Extract the (x, y) coordinate from the center of the cell holding the provided text.  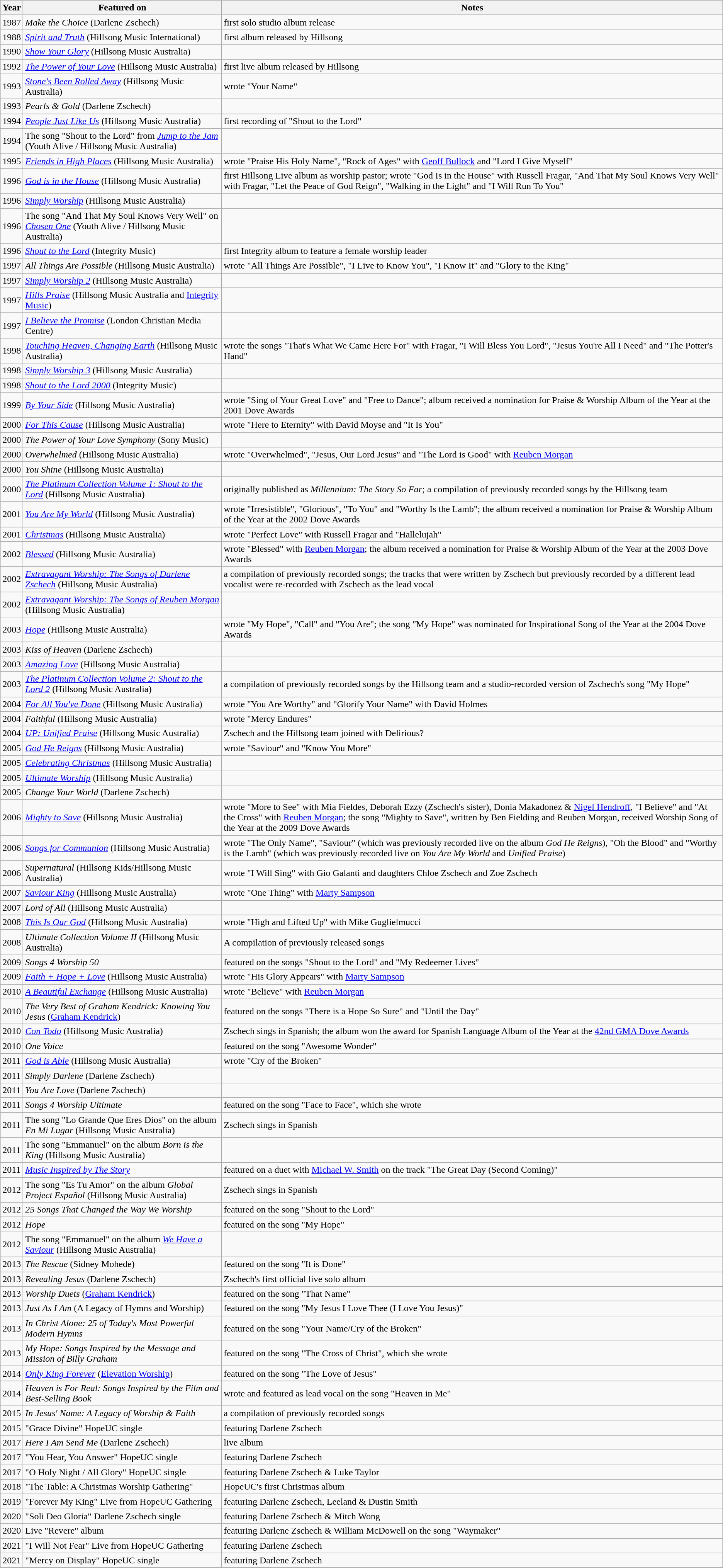
"I Will Not Fear" Live from HopeUC Gathering (122, 1546)
Christmas (Hillsong Music Australia) (122, 534)
featured on the songs "There is a Hope So Sure" and "Until the Day" (472, 1012)
This Is Our God (Hillsong Music Australia) (122, 922)
The Rescue (Sidney Mohede) (122, 1264)
Ultimate Worship (Hillsong Music Australia) (122, 777)
My Hope: Songs Inspired by the Message and Mission of Billy Graham (122, 1353)
wrote the songs "That's What We Came Here For" with Fragar, "I Will Bless You Lord", "Jesus You're All I Need" and "The Potter's Hand" (472, 351)
featured on the song "Your Name/Cry of the Broken" (472, 1328)
wrote "Praise His Holy Name", "Rock of Ages" with Geoff Bullock and "Lord I Give Myself" (472, 161)
wrote "Your Name" (472, 87)
wrote "My Hope", "Call" and "You Are"; the song "My Hope" was nominated for Inspirational Song of the Year at the 2004 Dove Awards (472, 630)
God is in the House (Hillsong Music Australia) (122, 181)
Simply Worship 3 (Hillsong Music Australia) (122, 371)
Shout to the Lord (Integrity Music) (122, 251)
1992 (12, 66)
In Jesus' Name: A Legacy of Worship & Faith (122, 1413)
UP: Unified Praise (Hillsong Music Australia) (122, 733)
The song "Emmanuel" on the album We Have a Saviour (Hillsong Music Australia) (122, 1244)
featured on the song "That Name" (472, 1294)
wrote "I Will Sing" with Gio Galanti and daughters Chloe Zschech and Zoe Zschech (472, 873)
Songs 4 Worship Ultimate (122, 1105)
featured on the song "The Cross of Christ", which she wrote (472, 1353)
In Christ Alone: 25 of Today's Most Powerful Modern Hymns (122, 1328)
live album (472, 1443)
You Shine (Hillsong Music Australia) (122, 469)
Notes (472, 8)
Songs for Communion (Hillsong Music Australia) (122, 848)
wrote and featured as lead vocal on the song "Heaven in Me" (472, 1393)
Kiss of Heaven (Darlene Zschech) (122, 650)
wrote "Perfect Love" with Russell Fragar and "Hallelujah" (472, 534)
Make the Choice (Darlene Zschech) (122, 22)
wrote "Saviour" and "Know You More" (472, 748)
"Mercy on Display" HopeUC single (122, 1560)
first recording of "Shout to the Lord" (472, 121)
featuring Darlene Zschech & Mitch Wong (472, 1516)
Zschech and the Hillsong team joined with Delirious? (472, 733)
Shout to the Lord 2000 (Integrity Music) (122, 385)
Ultimate Collection Volume II (Hillsong Music Australia) (122, 942)
Extravagant Worship: The Songs of Reuben Morgan (Hillsong Music Australia) (122, 604)
"The Table: A Christmas Worship Gathering" (122, 1487)
You Are My World (Hillsong Music Australia) (122, 514)
The Platinum Collection Volume 2: Shout to the Lord 2 (Hillsong Music Australia) (122, 684)
Songs 4 Worship 50 (122, 962)
God is Able (Hillsong Music Australia) (122, 1061)
The Power of Your Love Symphony (Sony Music) (122, 440)
2018 (12, 1487)
Extravagant Worship: The Songs of Darlene Zschech (Hillsong Music Australia) (122, 580)
The song "Shout to the Lord" from Jump to the Jam (Youth Alive / Hillsong Music Australia) (122, 141)
Mighty to Save (Hillsong Music Australia) (122, 817)
Music Inspired by The Story (122, 1170)
Pearls & Gold (Darlene Zschech) (122, 106)
wrote "High and Lifted Up" with Mike Guglielmucci (472, 922)
Simply Worship 2 (Hillsong Music Australia) (122, 281)
originally published as Millennium: The Story So Far; a compilation of previously recorded songs by the Hillsong team (472, 489)
Faithful (Hillsong Music Australia) (122, 719)
The song "Emmanuel" on the album Born is the King (Hillsong Music Australia) (122, 1150)
Featured on (122, 8)
featured on the song "Face to Face", which she wrote (472, 1105)
The song "Lo Grande Que Eres Dios" on the album En Mi Lugar (Hillsong Music Australia) (122, 1124)
featuring Darlene Zschech, Leeland & Dustin Smith (472, 1502)
Zschech sings in Spanish; the album won the award for Spanish Language Album of the Year at the 42nd GMA Dove Awards (472, 1031)
featured on the song "It is Done" (472, 1264)
Con Todo (Hillsong Music Australia) (122, 1031)
Show Your Glory (Hillsong Music Australia) (122, 52)
first album released by Hillsong (472, 37)
Touching Heaven, Changing Earth (Hillsong Music Australia) (122, 351)
Change Your World (Darlene Zschech) (122, 792)
A Beautiful Exchange (Hillsong Music Australia) (122, 991)
Here I Am Send Me (Darlene Zschech) (122, 1443)
Faith + Hope + Love (Hillsong Music Australia) (122, 977)
Saviour King (Hillsong Music Australia) (122, 893)
Zschech's first official live solo album (472, 1279)
Hills Praise (Hillsong Music Australia and Integrity Music) (122, 301)
For All You've Done (Hillsong Music Australia) (122, 704)
a compilation of previously recorded songs by the Hillsong team and a studio-recorded version of Zschech's song "My Hope" (472, 684)
featured on the song "My Jesus I Love Thee (I Love You Jesus)" (472, 1308)
wrote "All Things Are Possible", "I Live to Know You", "I Know It" and "Glory to the King" (472, 266)
The Very Best of Graham Kendrick: Knowing You Jesus (Graham Kendrick) (122, 1012)
wrote "One Thing" with Marty Sampson (472, 893)
Friends in High Places (Hillsong Music Australia) (122, 161)
a compilation of previously recorded songs (472, 1413)
Year (12, 8)
wrote "Blessed" with Reuben Morgan; the album received a nomination for Praise & Worship Album of the Year at the 2003 Dove Awards (472, 554)
wrote "Believe" with Reuben Morgan (472, 991)
wrote "Overwhelmed", "Jesus, Our Lord Jesus" and "The Lord is Good" with Reuben Morgan (472, 454)
Celebrating Christmas (Hillsong Music Australia) (122, 763)
The song "And That My Soul Knows Very Well" on Chosen One (Youth Alive / Hillsong Music Australia) (122, 226)
Worship Duets (Graham Kendrick) (122, 1294)
1990 (12, 52)
One Voice (122, 1046)
Amazing Love (Hillsong Music Australia) (122, 664)
God He Reigns (Hillsong Music Australia) (122, 748)
A compilation of previously released songs (472, 942)
Just As I Am (A Legacy of Hymns and Worship) (122, 1308)
wrote "Cry of the Broken" (472, 1061)
wrote "His Glory Appears" with Marty Sampson (472, 977)
The Power of Your Love (Hillsong Music Australia) (122, 66)
2019 (12, 1502)
featured on a duet with Michael W. Smith on the track "The Great Day (Second Coming)" (472, 1170)
featured on the song "Awesome Wonder" (472, 1046)
All Things Are Possible (Hillsong Music Australia) (122, 266)
Lord of All (Hillsong Music Australia) (122, 908)
"O Holy Night / All Glory" HopeUC single (122, 1472)
first live album released by Hillsong (472, 66)
wrote "Sing of Your Great Love" and "Free to Dance"; album received a nomination for Praise & Worship Album of the Year at the 2001 Dove Awards (472, 405)
Blessed (Hillsong Music Australia) (122, 554)
1988 (12, 37)
"Forever My King" Live from HopeUC Gathering (122, 1502)
"Soli Deo Gloria" Darlene Zschech single (122, 1516)
first solo studio album release (472, 22)
You Are Love (Darlene Zschech) (122, 1090)
Live "Revere" album (122, 1531)
wrote "You Are Worthy" and "Glorify Your Name" with David Holmes (472, 704)
Stone's Been Rolled Away (Hillsong Music Australia) (122, 87)
wrote "Here to Eternity" with David Moyse and "It Is You" (472, 425)
Only King Forever (Elevation Worship) (122, 1373)
1995 (12, 161)
Heaven is For Real: Songs Inspired by the Film and Best-Selling Book (122, 1393)
1987 (12, 22)
The song "Es Tu Amor" on the album Global Project Español (Hillsong Music Australia) (122, 1190)
featured on the song "The Love of Jesus" (472, 1373)
Simply Worship (Hillsong Music Australia) (122, 201)
Hope (122, 1224)
People Just Like Us (Hillsong Music Australia) (122, 121)
featured on the songs "Shout to the Lord" and "My Redeemer Lives" (472, 962)
Supernatural (Hillsong Kids/Hillsong Music Australia) (122, 873)
featuring Darlene Zschech & Luke Taylor (472, 1472)
25 Songs That Changed the Way We Worship (122, 1210)
Spirit and Truth (Hillsong Music International) (122, 37)
I Believe the Promise (London Christian Media Centre) (122, 325)
Simply Darlene (Darlene Zschech) (122, 1075)
Hope (Hillsong Music Australia) (122, 630)
Overwhelmed (Hillsong Music Australia) (122, 454)
featured on the song "Shout to the Lord" (472, 1210)
"Grace Divine" HopeUC single (122, 1428)
By Your Side (Hillsong Music Australia) (122, 405)
"You Hear, You Answer" HopeUC single (122, 1457)
featured on the song "My Hope" (472, 1224)
wrote "Mercy Endures" (472, 719)
Revealing Jesus (Darlene Zschech) (122, 1279)
first Integrity album to feature a female worship leader (472, 251)
1999 (12, 405)
For This Cause (Hillsong Music Australia) (122, 425)
HopeUC's first Christmas album (472, 1487)
featuring Darlene Zschech & William McDowell on the song "Waymaker" (472, 1531)
The Platinum Collection Volume 1: Shout to the Lord (Hillsong Music Australia) (122, 489)
